For the text-containing cell, return its midpoint in [X, Y] coordinate format. 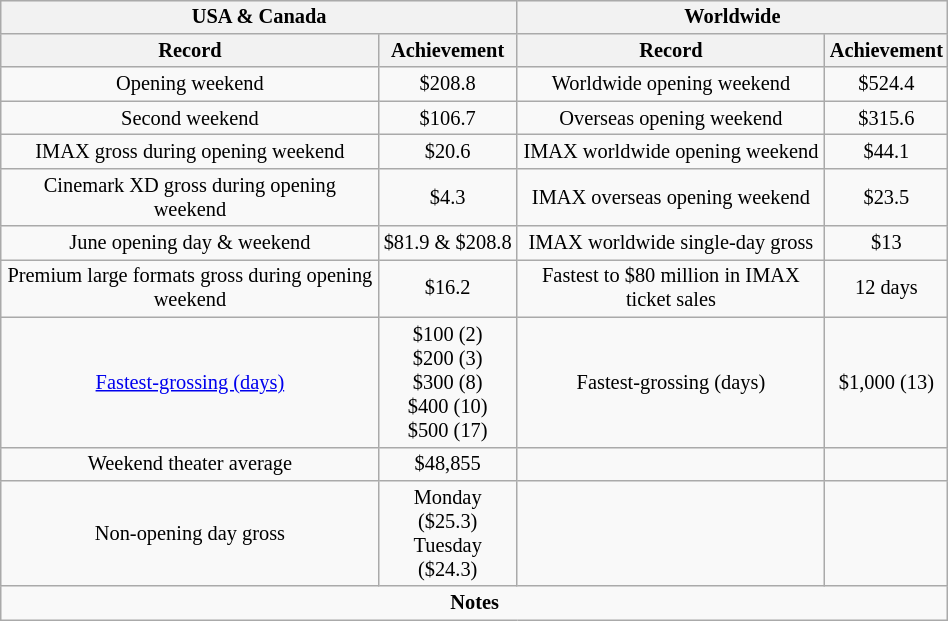
USA & Canada [259, 17]
June opening day & weekend [190, 243]
$13 [886, 243]
Cinemark XD gross during opening weekend [190, 197]
Notes [474, 603]
$16.2 [447, 289]
Worldwide opening weekend [671, 84]
$1,000 (13) [886, 382]
$208.8 [447, 84]
$81.9 & $208.8 [447, 243]
Non-opening day gross [190, 534]
IMAX gross during opening weekend [190, 152]
Worldwide [732, 17]
IMAX overseas opening weekend [671, 197]
$4.3 [447, 197]
Overseas opening weekend [671, 118]
Weekend theater average [190, 464]
$23.5 [886, 197]
$44.1 [886, 152]
IMAX worldwide opening weekend [671, 152]
$48,855 [447, 464]
Second weekend [190, 118]
Fastest to $80 million in IMAX ticket sales [671, 289]
$524.4 [886, 84]
IMAX worldwide single-day gross [671, 243]
Opening weekend [190, 84]
12 days [886, 289]
$315.6 [886, 118]
Premium large formats gross during opening weekend [190, 289]
$100 (2)$200 (3)$300 (8)$400 (10)$500 (17) [447, 382]
Monday ($25.3)Tuesday ($24.3) [447, 534]
$106.7 [447, 118]
$20.6 [447, 152]
